For the text-containing cell, return its midpoint in (x, y) coordinate format. 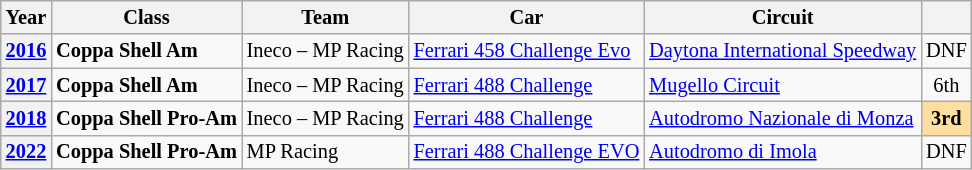
Daytona International Speedway (782, 51)
Autodromo di Imola (782, 152)
Car (527, 17)
Ferrari 458 Challenge Evo (527, 51)
Class (146, 17)
Year (26, 17)
2017 (26, 85)
Autodromo Nazionale di Monza (782, 118)
Mugello Circuit (782, 85)
6th (946, 85)
Ferrari 488 Challenge EVO (527, 152)
Circuit (782, 17)
Team (326, 17)
3rd (946, 118)
2022 (26, 152)
2016 (26, 51)
MP Racing (326, 152)
2018 (26, 118)
